Pinpoint the cell where the given text exists, returning its (x, y) midpoint coordinate. 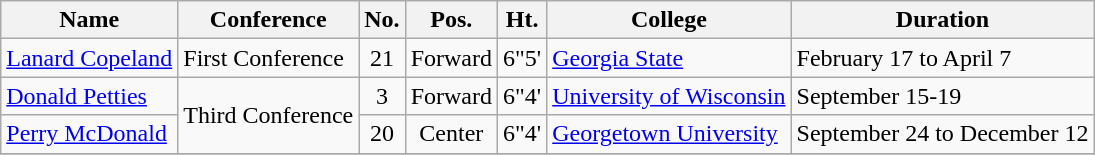
No. (382, 20)
6"5' (522, 58)
University of Wisconsin (669, 96)
20 (382, 134)
Georgetown University (669, 134)
Third Conference (268, 115)
Ht. (522, 20)
College (669, 20)
Duration (942, 20)
Lanard Copeland (90, 58)
Name (90, 20)
Center (451, 134)
Perry McDonald (90, 134)
February 17 to April 7 (942, 58)
3 (382, 96)
September 24 to December 12 (942, 134)
Conference (268, 20)
Pos. (451, 20)
Georgia State (669, 58)
September 15-19 (942, 96)
First Conference (268, 58)
21 (382, 58)
Donald Petties (90, 96)
